Return the [X, Y] coordinate for the center point of the cell that contains the specified text.  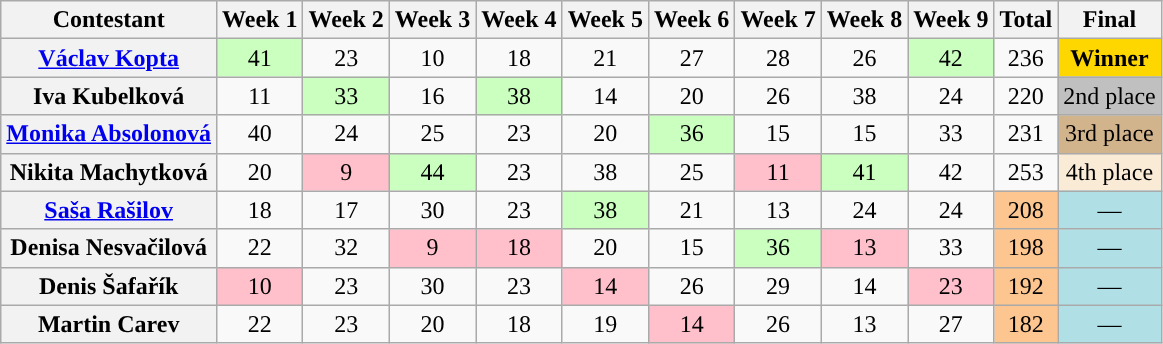
Total [1026, 20]
44 [432, 172]
231 [1026, 134]
198 [1026, 248]
Monika Absolonová [109, 134]
Week 5 [605, 20]
192 [1026, 286]
Denis Šafařík [109, 286]
4th place [1110, 172]
Denisa Nesvačilová [109, 248]
Winner [1110, 58]
182 [1026, 324]
40 [260, 134]
236 [1026, 58]
Week 4 [519, 20]
Week 3 [432, 20]
Martin Carev [109, 324]
220 [1026, 96]
Week 2 [346, 20]
Week 1 [260, 20]
Week 6 [691, 20]
16 [432, 96]
Saša Rašilov [109, 210]
Václav Kopta [109, 58]
Final [1110, 20]
253 [1026, 172]
29 [778, 286]
Week 8 [864, 20]
17 [346, 210]
28 [778, 58]
3rd place [1110, 134]
Week 9 [951, 20]
Week 7 [778, 20]
32 [346, 248]
19 [605, 324]
208 [1026, 210]
Nikita Machytková [109, 172]
Iva Kubelková [109, 96]
2nd place [1110, 96]
Contestant [109, 20]
